Detect which cell encompasses the target text, then output its [X, Y] center coordinate. 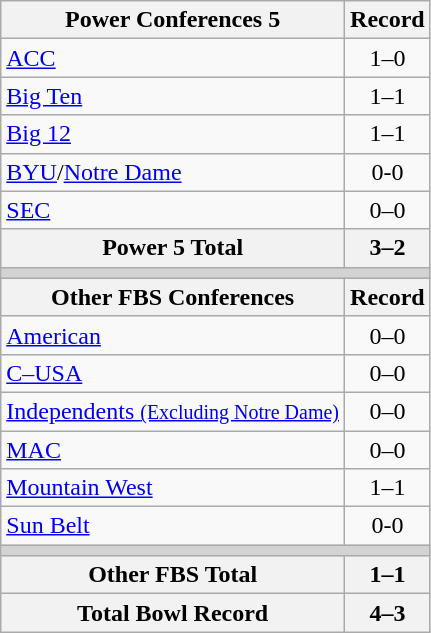
Power Conferences 5 [173, 20]
Big Ten [173, 96]
Sun Belt [173, 526]
MAC [173, 449]
Power 5 Total [173, 248]
Other FBS Conferences [173, 297]
BYU/Notre Dame [173, 172]
Independents (Excluding Notre Dame) [173, 411]
Mountain West [173, 488]
ACC [173, 58]
Other FBS Total [173, 575]
1–0 [388, 58]
American [173, 335]
Big 12 [173, 134]
3–2 [388, 248]
4–3 [388, 613]
SEC [173, 210]
C–USA [173, 373]
Total Bowl Record [173, 613]
